Return the (x, y) coordinate for the center point of the cell that contains the specified text.  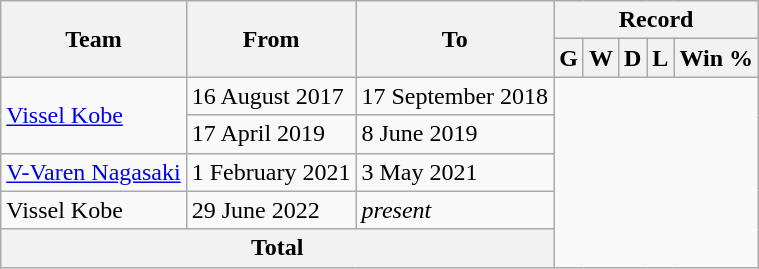
V-Varen Nagasaki (94, 172)
D (632, 58)
Record (656, 20)
To (455, 39)
17 September 2018 (455, 96)
Win % (716, 58)
3 May 2021 (455, 172)
present (455, 210)
Team (94, 39)
17 April 2019 (271, 134)
8 June 2019 (455, 134)
Total (278, 248)
W (600, 58)
29 June 2022 (271, 210)
From (271, 39)
L (660, 58)
G (569, 58)
16 August 2017 (271, 96)
1 February 2021 (271, 172)
